Find where the given text appears and provide that cell's center as (x, y) coordinate. 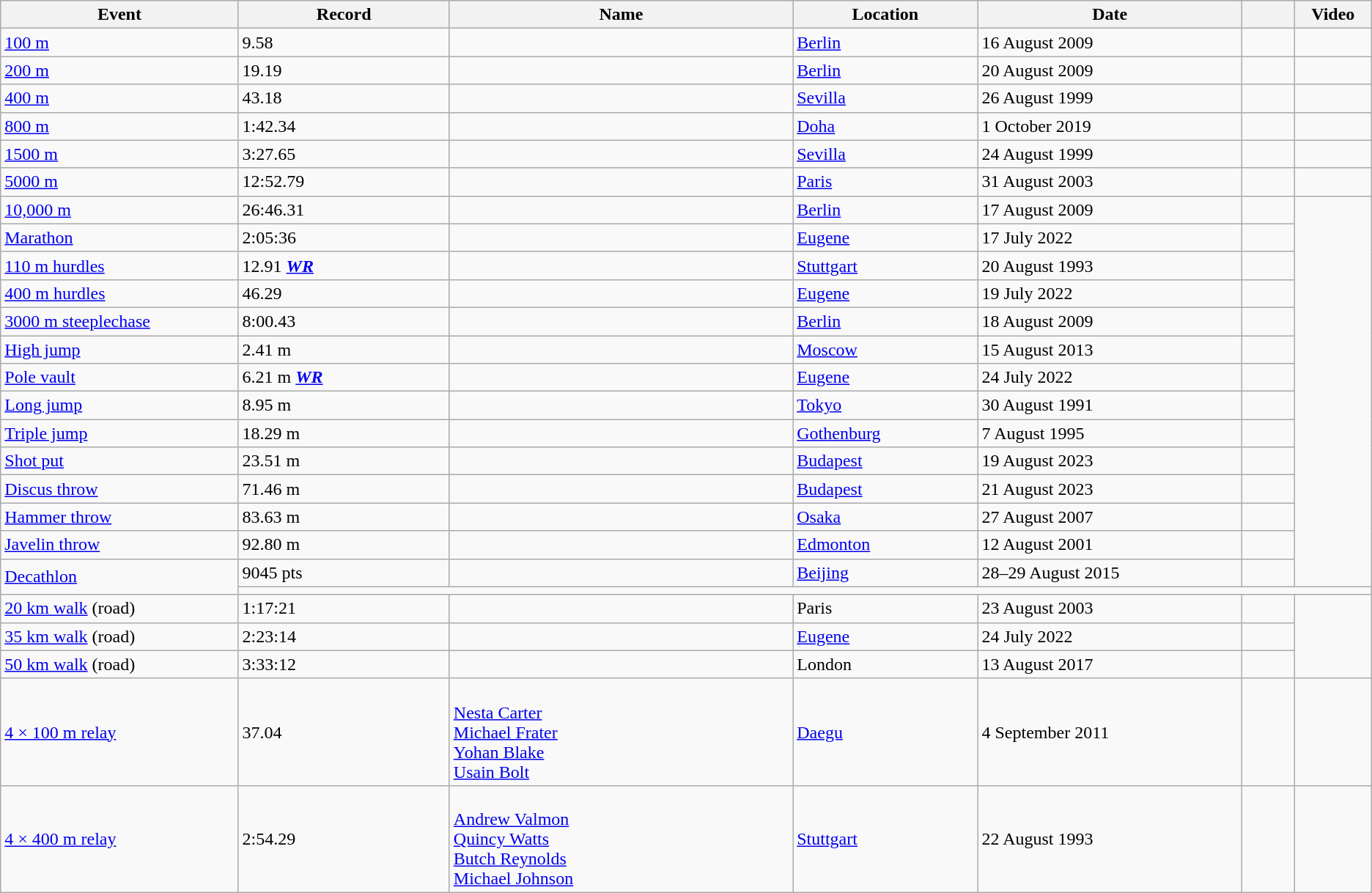
18.29 m (344, 433)
1500 m (119, 154)
20 August 2009 (1110, 70)
5000 m (119, 182)
9.58 (344, 43)
100 m (119, 43)
8:00.43 (344, 321)
16 August 2009 (1110, 43)
17 July 2022 (1110, 238)
Beijing (885, 573)
Nesta CarterMichael FraterYohan BlakeUsain Bolt (621, 732)
800 m (119, 126)
37.04 (344, 732)
15 August 2013 (1110, 350)
12 August 2001 (1110, 545)
43.18 (344, 98)
1 October 2019 (1110, 126)
Record (344, 15)
110 m hurdles (119, 265)
3:33:12 (344, 664)
Long jump (119, 405)
83.63 m (344, 517)
30 August 1991 (1110, 405)
3:27.65 (344, 154)
Javelin throw (119, 545)
Decathlon (119, 576)
4 September 2011 (1110, 732)
24 August 1999 (1110, 154)
London (885, 664)
1:42.34 (344, 126)
Name (621, 15)
Triple jump (119, 433)
Tokyo (885, 405)
2:54.29 (344, 839)
Edmonton (885, 545)
Moscow (885, 350)
400 m (119, 98)
4 × 400 m relay (119, 839)
21 August 2023 (1110, 489)
Location (885, 15)
26:46.31 (344, 210)
13 August 2017 (1110, 664)
17 August 2009 (1110, 210)
18 August 2009 (1110, 321)
4 × 100 m relay (119, 732)
12.91 WR (344, 265)
200 m (119, 70)
Daegu (885, 732)
2:05:36 (344, 238)
3000 m steeplechase (119, 321)
Date (1110, 15)
35 km walk (road) (119, 636)
2:23:14 (344, 636)
6.21 m WR (344, 378)
19 August 2023 (1110, 461)
Osaka (885, 517)
Hammer throw (119, 517)
High jump (119, 350)
23 August 2003 (1110, 609)
50 km walk (road) (119, 664)
Marathon (119, 238)
Doha (885, 126)
46.29 (344, 293)
31 August 2003 (1110, 182)
2.41 m (344, 350)
12:52.79 (344, 182)
Shot put (119, 461)
8.95 m (344, 405)
23.51 m (344, 461)
Discus throw (119, 489)
20 km walk (road) (119, 609)
400 m hurdles (119, 293)
92.80 m (344, 545)
Video (1332, 15)
71.46 m (344, 489)
1:17:21 (344, 609)
Gothenburg (885, 433)
19 July 2022 (1110, 293)
22 August 1993 (1110, 839)
10,000 m (119, 210)
27 August 2007 (1110, 517)
Andrew Valmon Quincy WattsButch ReynoldsMichael Johnson (621, 839)
9045 pts (344, 573)
26 August 1999 (1110, 98)
20 August 1993 (1110, 265)
7 August 1995 (1110, 433)
19.19 (344, 70)
Event (119, 15)
Pole vault (119, 378)
28–29 August 2015 (1110, 573)
